Find where the given text appears and provide that cell's center as (X, Y) coordinate. 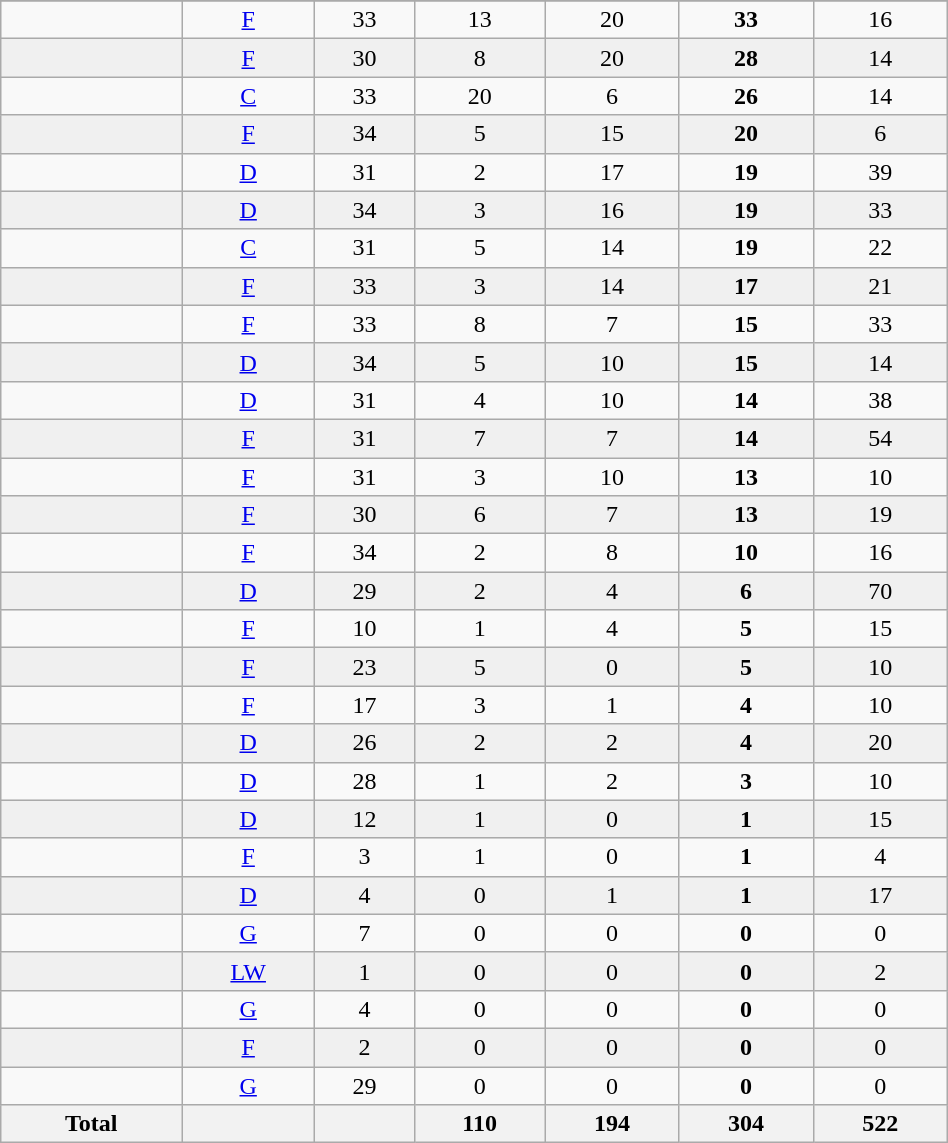
38 (880, 400)
39 (880, 172)
110 (479, 1124)
54 (880, 438)
194 (612, 1124)
22 (880, 248)
304 (746, 1124)
70 (880, 591)
23 (365, 667)
LW (248, 971)
Total (92, 1124)
12 (365, 819)
522 (880, 1124)
21 (880, 286)
